Identify which cell holds the provided text, then report its (x, y) central coordinate. 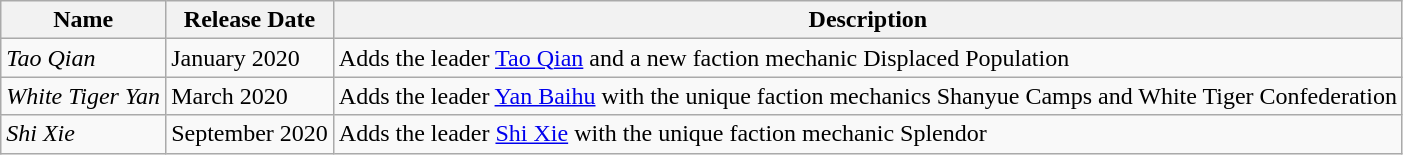
Release Date (250, 20)
March 2020 (250, 96)
Description (868, 20)
September 2020 (250, 134)
Tao Qian (84, 58)
Shi Xie (84, 134)
Adds the leader Shi Xie with the unique faction mechanic Splendor (868, 134)
Adds the leader Yan Baihu with the unique faction mechanics Shanyue Camps and White Tiger Confederation (868, 96)
White Tiger Yan (84, 96)
January 2020 (250, 58)
Adds the leader Tao Qian and a new faction mechanic Displaced Population (868, 58)
Name (84, 20)
